From the cell containing the given text, extract its center point as [X, Y] coordinate. 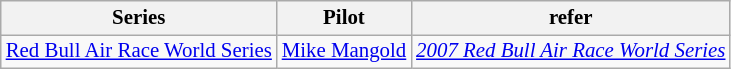
Series [139, 18]
2007 Red Bull Air Race World Series [570, 51]
Red Bull Air Race World Series [139, 51]
Mike Mangold [344, 51]
Pilot [344, 18]
refer [570, 18]
